Return the [x, y] coordinate for the center point of the cell that contains the specified text.  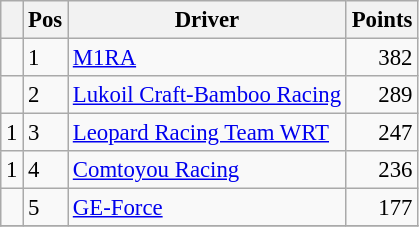
Pos [46, 20]
177 [382, 208]
247 [382, 133]
236 [382, 170]
5 [46, 208]
3 [46, 133]
2 [46, 95]
M1RA [208, 58]
Comtoyou Racing [208, 170]
289 [382, 95]
4 [46, 170]
Points [382, 20]
Lukoil Craft-Bamboo Racing [208, 95]
Driver [208, 20]
382 [382, 58]
GE-Force [208, 208]
Leopard Racing Team WRT [208, 133]
